Detect which cell encompasses the target text, then output its [x, y] center coordinate. 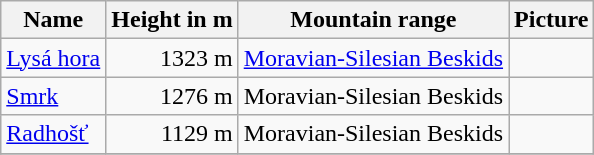
Height in m [172, 20]
1129 m [172, 134]
Radhošť [54, 134]
Mountain range [373, 20]
Picture [552, 20]
1323 m [172, 58]
Smrk [54, 96]
Name [54, 20]
1276 m [172, 96]
Lysá hora [54, 58]
